Determine the [x, y] coordinate at the center of the cell enclosing the given text.  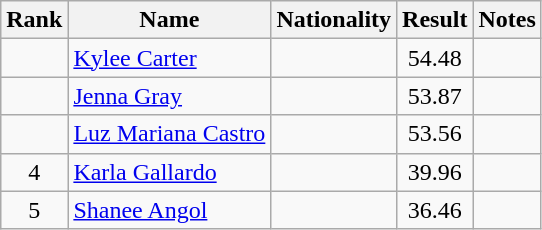
36.46 [435, 210]
Rank [34, 20]
5 [34, 210]
Kylee Carter [170, 58]
53.56 [435, 134]
39.96 [435, 172]
Jenna Gray [170, 96]
54.48 [435, 58]
53.87 [435, 96]
Nationality [334, 20]
Luz Mariana Castro [170, 134]
Karla Gallardo [170, 172]
Notes [507, 20]
Result [435, 20]
Shanee Angol [170, 210]
4 [34, 172]
Name [170, 20]
